Determine the (X, Y) coordinate at the center of the cell enclosing the given text.  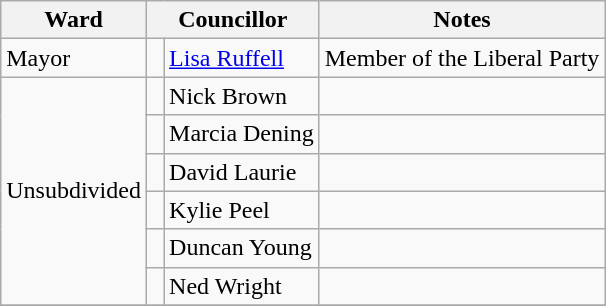
Member of the Liberal Party (462, 58)
Notes (462, 20)
Marcia Dening (242, 134)
Kylie Peel (242, 210)
Ned Wright (242, 286)
Unsubdivided (74, 191)
Councillor (232, 20)
Lisa Ruffell (242, 58)
Mayor (74, 58)
Nick Brown (242, 96)
David Laurie (242, 172)
Ward (74, 20)
Duncan Young (242, 248)
